Search for the cell housing the specified text and yield its [x, y] center coordinate. 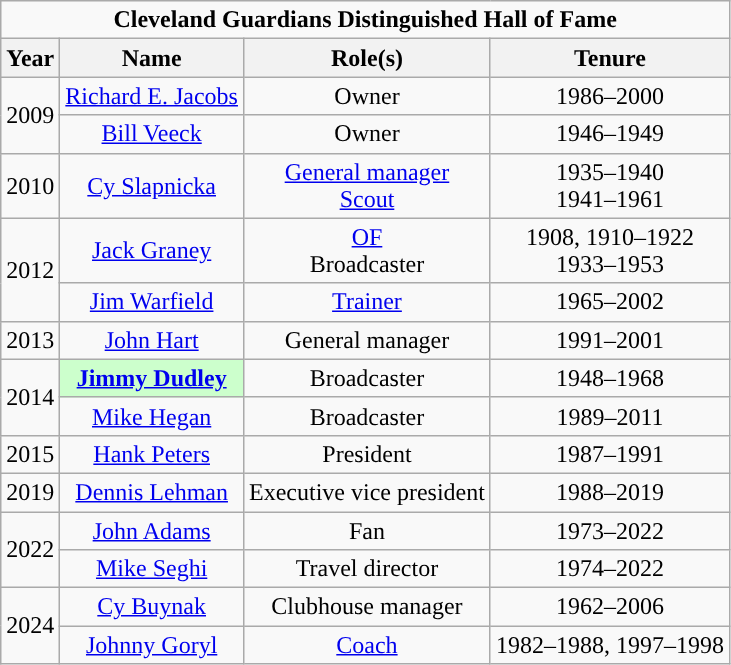
2022 [30, 550]
1974–2022 [610, 569]
Cleveland Guardians Distinguished Hall of Fame [366, 20]
Mike Hegan [152, 416]
1989–2011 [610, 416]
Jim Warfield [152, 302]
Executive vice president [366, 492]
Johnny Goryl [152, 645]
Mike Seghi [152, 569]
Travel director [366, 569]
Name [152, 58]
1962–2006 [610, 607]
1908, 1910–19221933–1953 [610, 250]
Clubhouse manager [366, 607]
1946–1949 [610, 134]
1973–2022 [610, 531]
General manager [366, 340]
2013 [30, 340]
Dennis Lehman [152, 492]
Cy Slapnicka [152, 186]
John Adams [152, 531]
2019 [30, 492]
1948–1968 [610, 378]
1987–1991 [610, 454]
2015 [30, 454]
General managerScout [366, 186]
Trainer [366, 302]
1935–19401941–1961 [610, 186]
Richard E. Jacobs [152, 96]
Jack Graney [152, 250]
Jimmy Dudley [152, 378]
Cy Buynak [152, 607]
Tenure [610, 58]
2014 [30, 397]
Hank Peters [152, 454]
2024 [30, 626]
1986–2000 [610, 96]
John Hart [152, 340]
Bill Veeck [152, 134]
OFBroadcaster [366, 250]
1991–2001 [610, 340]
Fan [366, 531]
President [366, 454]
Role(s) [366, 58]
1982–1988, 1997–1998 [610, 645]
1988–2019 [610, 492]
2012 [30, 270]
Year [30, 58]
2010 [30, 186]
Coach [366, 645]
2009 [30, 115]
1965–2002 [610, 302]
